Capture the cell that displays the provided text and extract its (x, y) central coordinate. 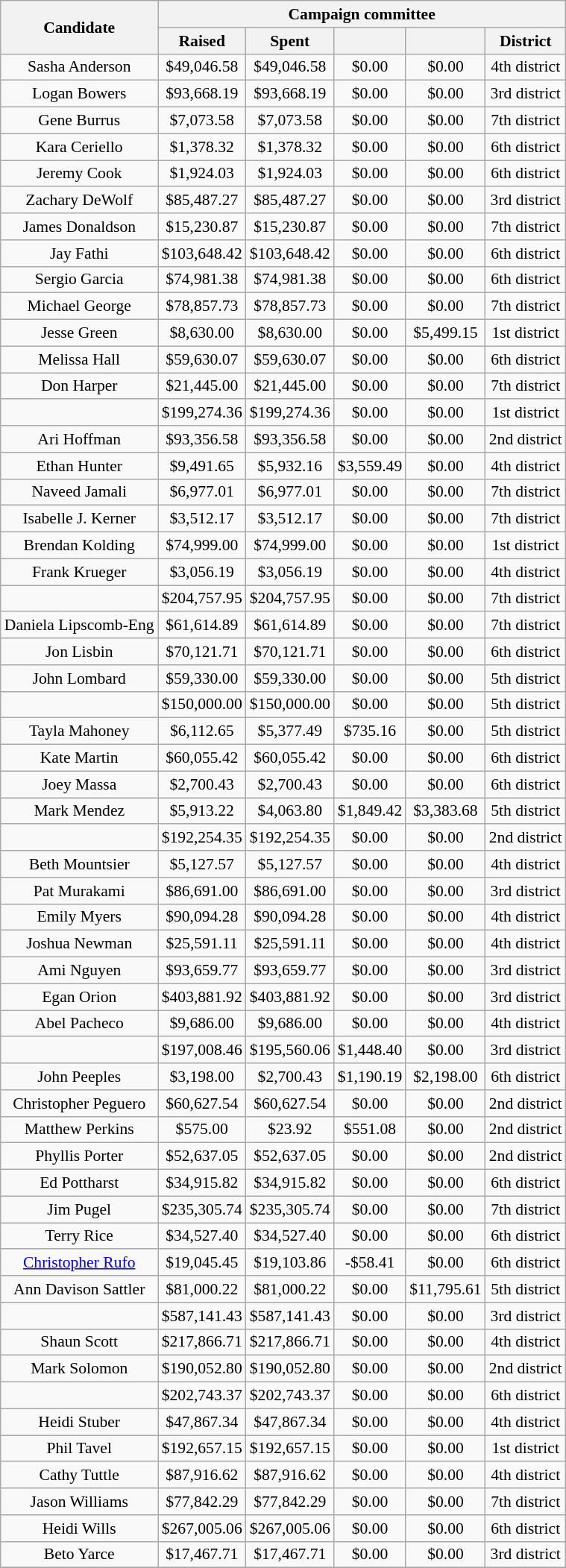
James Donaldson (79, 227)
Don Harper (79, 386)
$2,198.00 (445, 1077)
Pat Murakami (79, 891)
$551.08 (370, 1130)
Ann Davison Sattler (79, 1289)
$1,190.19 (370, 1077)
Zachary DeWolf (79, 201)
Jeremy Cook (79, 174)
Abel Pacheco (79, 1024)
$19,103.86 (290, 1263)
Ari Hoffman (79, 439)
$23.92 (290, 1130)
$4,063.80 (290, 811)
Isabelle J. Kerner (79, 519)
Brendan Kolding (79, 546)
Christopher Peguero (79, 1103)
$19,045.45 (202, 1263)
Phil Tavel (79, 1449)
Jon Lisbin (79, 652)
Frank Krueger (79, 572)
$3,383.68 (445, 811)
Naveed Jamali (79, 492)
Mark Mendez (79, 811)
Beto Yarce (79, 1555)
Heidi Wills (79, 1528)
$5,377.49 (290, 731)
Sasha Anderson (79, 67)
Ami Nguyen (79, 971)
Beth Mountsier (79, 864)
Joshua Newman (79, 944)
Jim Pugel (79, 1209)
Terry Rice (79, 1236)
Emily Myers (79, 917)
John Lombard (79, 678)
$5,499.15 (445, 333)
Tayla Mahoney (79, 731)
$575.00 (202, 1130)
Cathy Tuttle (79, 1476)
Melissa Hall (79, 359)
Egan Orion (79, 997)
Daniela Lipscomb-Eng (79, 626)
$11,795.61 (445, 1289)
$5,913.22 (202, 811)
Kate Martin (79, 758)
Jesse Green (79, 333)
Sergio Garcia (79, 280)
Campaign committee (362, 14)
$197,008.46 (202, 1051)
$5,932.16 (290, 466)
Michael George (79, 306)
Jay Fathi (79, 254)
District (526, 41)
Kara Ceriello (79, 147)
Matthew Perkins (79, 1130)
$3,198.00 (202, 1077)
Phyllis Porter (79, 1156)
$1,448.40 (370, 1051)
Christopher Rufo (79, 1263)
Logan Bowers (79, 94)
Shaun Scott (79, 1342)
Heidi Stuber (79, 1422)
$735.16 (370, 731)
-$58.41 (370, 1263)
$6,112.65 (202, 731)
Raised (202, 41)
Gene Burrus (79, 121)
Ed Pottharst (79, 1183)
$195,560.06 (290, 1051)
Spent (290, 41)
$9,491.65 (202, 466)
$1,849.42 (370, 811)
$3,559.49 (370, 466)
Joey Massa (79, 784)
Jason Williams (79, 1502)
Candidate (79, 27)
Mark Solomon (79, 1369)
Ethan Hunter (79, 466)
John Peeples (79, 1077)
